Extract the [X, Y] coordinate from the center of the cell holding the provided text.  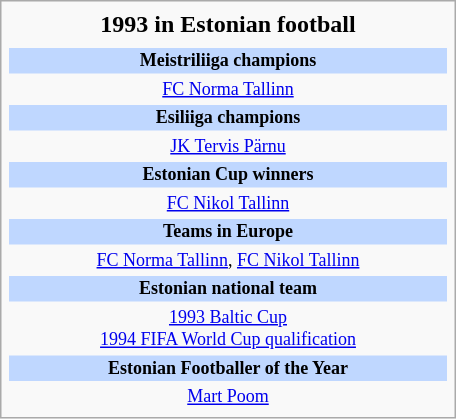
FC Norma Tallinn [228, 90]
1993 Baltic Cup1994 FIFA World Cup qualification [228, 329]
Estonian Footballer of the Year [228, 369]
Teams in Europe [228, 232]
Estonian national team [228, 289]
FC Norma Tallinn, FC Nikol Tallinn [228, 261]
JK Tervis Pärnu [228, 147]
1993 in Estonian football [228, 24]
Meistriliiga champions [228, 61]
Esiliiga champions [228, 118]
FC Nikol Tallinn [228, 204]
Estonian Cup winners [228, 175]
Mart Poom [228, 397]
